For the text-containing cell, return its midpoint in [X, Y] coordinate format. 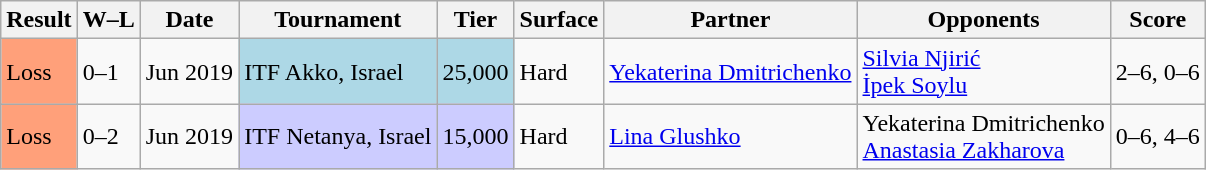
15,000 [476, 136]
0–1 [108, 72]
ITF Netanya, Israel [338, 136]
ITF Akko, Israel [338, 72]
25,000 [476, 72]
Surface [559, 20]
Tournament [338, 20]
Yekaterina Dmitrichenko Anastasia Zakharova [984, 136]
0–2 [108, 136]
Result [39, 20]
Partner [730, 20]
Date [189, 20]
2–6, 0–6 [1158, 72]
Lina Glushko [730, 136]
Score [1158, 20]
0–6, 4–6 [1158, 136]
Silvia Njirić İpek Soylu [984, 72]
Opponents [984, 20]
Yekaterina Dmitrichenko [730, 72]
Tier [476, 20]
W–L [108, 20]
